Pinpoint the cell where the given text exists, returning its (X, Y) midpoint coordinate. 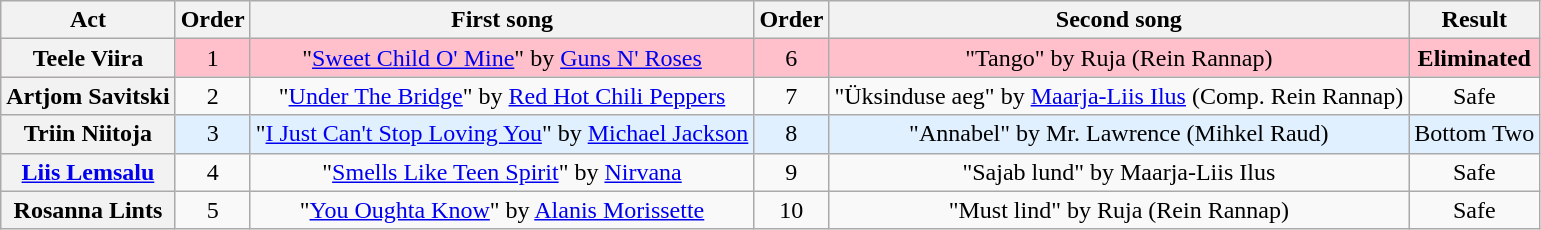
"Must lind" by Ruja (Rein Rannap) (1119, 210)
6 (792, 58)
Act (88, 20)
Liis Lemsalu (88, 172)
5 (212, 210)
"You Oughta Know" by Alanis Morissette (502, 210)
Rosanna Lints (88, 210)
"Tango" by Ruja (Rein Rannap) (1119, 58)
1 (212, 58)
7 (792, 96)
Result (1474, 20)
Teele Viira (88, 58)
2 (212, 96)
First song (502, 20)
"Smells Like Teen Spirit" by Nirvana (502, 172)
"Sajab lund" by Maarja-Liis Ilus (1119, 172)
3 (212, 134)
"I Just Can't Stop Loving You" by Michael Jackson (502, 134)
9 (792, 172)
"Üksinduse aeg" by Maarja-Liis Ilus (Comp. Rein Rannap) (1119, 96)
"Sweet Child O' Mine" by Guns N' Roses (502, 58)
Eliminated (1474, 58)
4 (212, 172)
10 (792, 210)
8 (792, 134)
Second song (1119, 20)
Artjom Savitski (88, 96)
"Annabel" by Mr. Lawrence (Mihkel Raud) (1119, 134)
Bottom Two (1474, 134)
Triin Niitoja (88, 134)
"Under The Bridge" by Red Hot Chili Peppers (502, 96)
